Capture the cell that displays the provided text and extract its (X, Y) central coordinate. 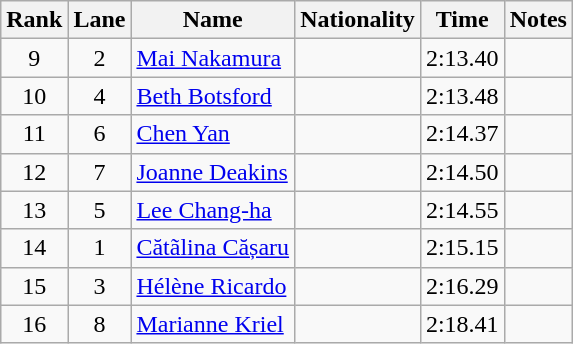
2:13.40 (462, 58)
2:16.29 (462, 286)
15 (34, 286)
2:18.41 (462, 324)
Beth Botsford (213, 96)
2:14.50 (462, 172)
9 (34, 58)
6 (100, 134)
8 (100, 324)
10 (34, 96)
16 (34, 324)
11 (34, 134)
Nationality (358, 20)
Time (462, 20)
2:15.15 (462, 248)
2:13.48 (462, 96)
5 (100, 210)
Mai Nakamura (213, 58)
3 (100, 286)
2:14.55 (462, 210)
4 (100, 96)
Lee Chang-ha (213, 210)
13 (34, 210)
7 (100, 172)
12 (34, 172)
Rank (34, 20)
1 (100, 248)
Chen Yan (213, 134)
Notes (538, 20)
Cătãlina Cășaru (213, 248)
14 (34, 248)
Lane (100, 20)
Name (213, 20)
Marianne Kriel (213, 324)
2 (100, 58)
Joanne Deakins (213, 172)
Hélène Ricardo (213, 286)
2:14.37 (462, 134)
